Find where the given text appears and provide that cell's center as (X, Y) coordinate. 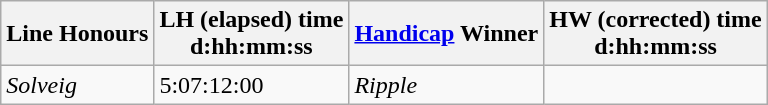
Handicap Winner (446, 34)
LH (elapsed) time d:hh:mm:ss (252, 34)
Solveig (78, 85)
HW (corrected) time d:hh:mm:ss (656, 34)
Line Honours (78, 34)
5:07:12:00 (252, 85)
Ripple (446, 85)
